Capture the cell that displays the provided text and extract its (x, y) central coordinate. 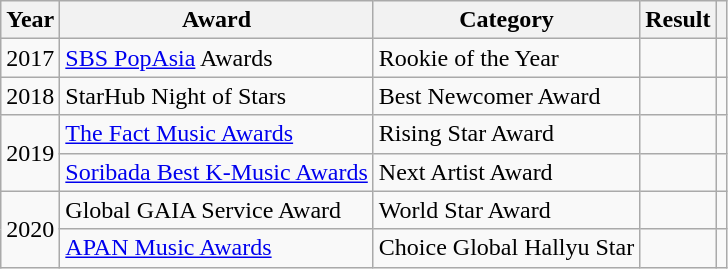
Rookie of the Year (506, 58)
Choice Global Hallyu Star (506, 248)
APAN Music Awards (217, 248)
Category (506, 20)
Award (217, 20)
Soribada Best K-Music Awards (217, 172)
SBS PopAsia Awards (217, 58)
The Fact Music Awards (217, 134)
Next Artist Award (506, 172)
Result (678, 20)
Rising Star Award (506, 134)
World Star Award (506, 210)
Best Newcomer Award (506, 96)
2018 (30, 96)
StarHub Night of Stars (217, 96)
Global GAIA Service Award (217, 210)
2019 (30, 153)
Year (30, 20)
2020 (30, 229)
2017 (30, 58)
